Search for the cell housing the specified text and yield its (X, Y) center coordinate. 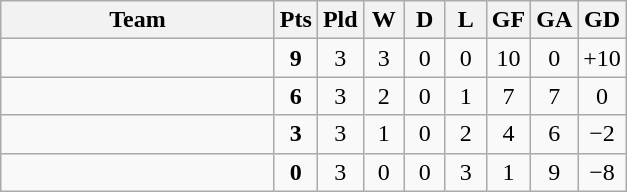
10 (508, 58)
GA (554, 20)
4 (508, 134)
Pld (340, 20)
D (424, 20)
−2 (602, 134)
W (384, 20)
+10 (602, 58)
GD (602, 20)
Pts (296, 20)
GF (508, 20)
Team (138, 20)
L (466, 20)
−8 (602, 172)
